Return (X, Y) of the center of cell containing provided text 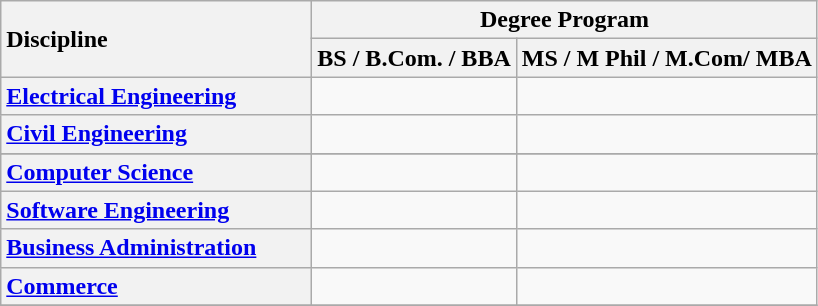
Computer Science (156, 172)
Civil Engineering (156, 134)
BS / B.Com. / BBA (414, 58)
Degree Program (564, 20)
Business Administration (156, 248)
Software Engineering (156, 210)
Electrical Engineering (156, 96)
Discipline (156, 39)
Commerce (156, 286)
MS / M Phil / M.Com/ MBA (666, 58)
